Identify which cell holds the provided text, then report its [x, y] central coordinate. 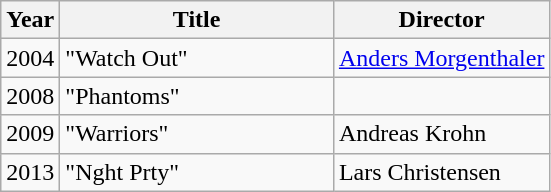
Andreas Krohn [442, 134]
"Phantoms" [197, 96]
"Watch Out" [197, 58]
2004 [30, 58]
Year [30, 20]
"Nght Prty" [197, 172]
Director [442, 20]
Lars Christensen [442, 172]
"Warriors" [197, 134]
2008 [30, 96]
2013 [30, 172]
Anders Morgenthaler [442, 58]
2009 [30, 134]
Title [197, 20]
